Locate the cell with the specified text and output its (x, y) center coordinate. 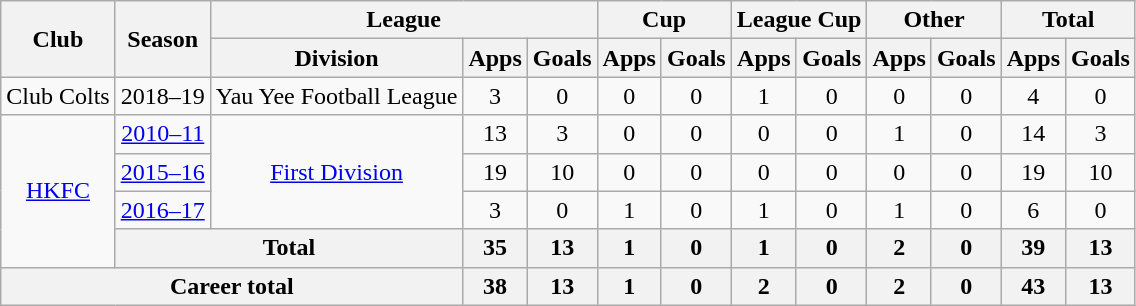
43 (1033, 286)
2015–16 (162, 172)
Club (58, 39)
6 (1033, 210)
38 (495, 286)
14 (1033, 134)
Cup (664, 20)
4 (1033, 96)
Club Colts (58, 96)
2018–19 (162, 96)
2010–11 (162, 134)
Other (934, 20)
Career total (232, 286)
HKFC (58, 191)
League (404, 20)
Division (336, 58)
League Cup (799, 20)
35 (495, 248)
First Division (336, 172)
Yau Yee Football League (336, 96)
2016–17 (162, 210)
39 (1033, 248)
Season (162, 39)
